Scan for the cell matching the given text and deliver its (X, Y) coordinate at center. 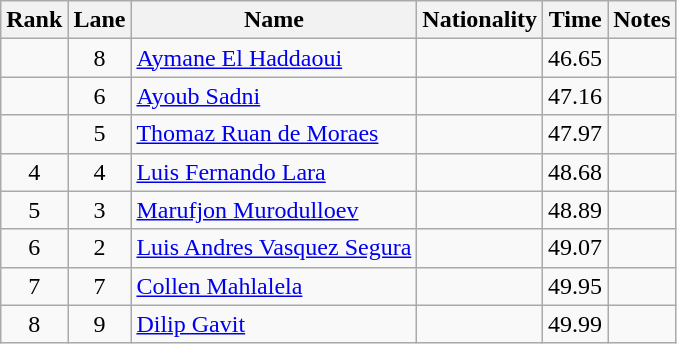
Luis Fernando Lara (274, 172)
49.95 (576, 286)
Thomaz Ruan de Moraes (274, 134)
Aymane El Haddaoui (274, 58)
9 (100, 324)
Notes (642, 20)
Rank (34, 20)
Marufjon Murodulloev (274, 210)
Ayoub Sadni (274, 96)
Time (576, 20)
Name (274, 20)
Nationality (480, 20)
46.65 (576, 58)
49.07 (576, 248)
47.16 (576, 96)
2 (100, 248)
48.89 (576, 210)
Collen Mahlalela (274, 286)
47.97 (576, 134)
3 (100, 210)
49.99 (576, 324)
48.68 (576, 172)
Dilip Gavit (274, 324)
Lane (100, 20)
Luis Andres Vasquez Segura (274, 248)
